Search for the cell housing the specified text and yield its [x, y] center coordinate. 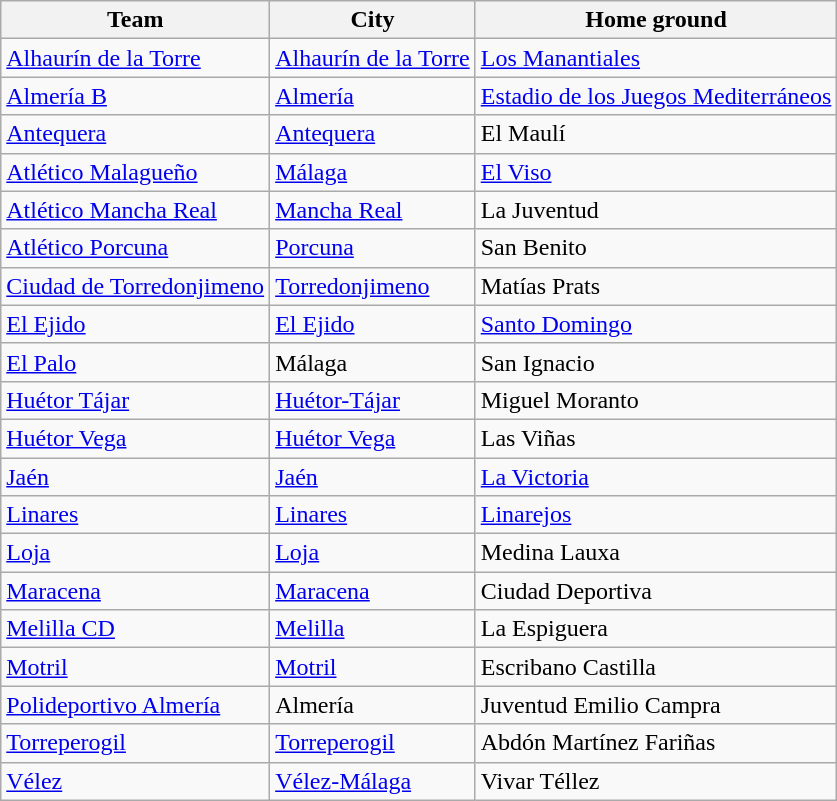
Ciudad de Torredonjimeno [136, 286]
Mancha Real [373, 210]
Porcuna [373, 248]
Atlético Mancha Real [136, 210]
San Benito [656, 248]
San Ignacio [656, 362]
Huétor-Tájar [373, 400]
Home ground [656, 20]
Torredonjimeno [373, 286]
Polideportivo Almería [136, 705]
Matías Prats [656, 286]
Linarejos [656, 515]
La Juventud [656, 210]
Escribano Castilla [656, 667]
La Espiguera [656, 629]
Team [136, 20]
Ciudad Deportiva [656, 591]
Atlético Malagueño [136, 172]
Abdón Martínez Fariñas [656, 743]
Huétor Tájar [136, 400]
Vivar Téllez [656, 781]
Almería B [136, 96]
Santo Domingo [656, 324]
Los Manantiales [656, 58]
El Palo [136, 362]
Estadio de los Juegos Mediterráneos [656, 96]
Vélez [136, 781]
El Viso [656, 172]
Atlético Porcuna [136, 248]
Melilla CD [136, 629]
Medina Lauxa [656, 553]
City [373, 20]
El Maulí [656, 134]
La Victoria [656, 477]
Juventud Emilio Campra [656, 705]
Las Viñas [656, 438]
Miguel Moranto [656, 400]
Melilla [373, 629]
Vélez-Málaga [373, 781]
